Locate the cell with the specified text and output its (x, y) center coordinate. 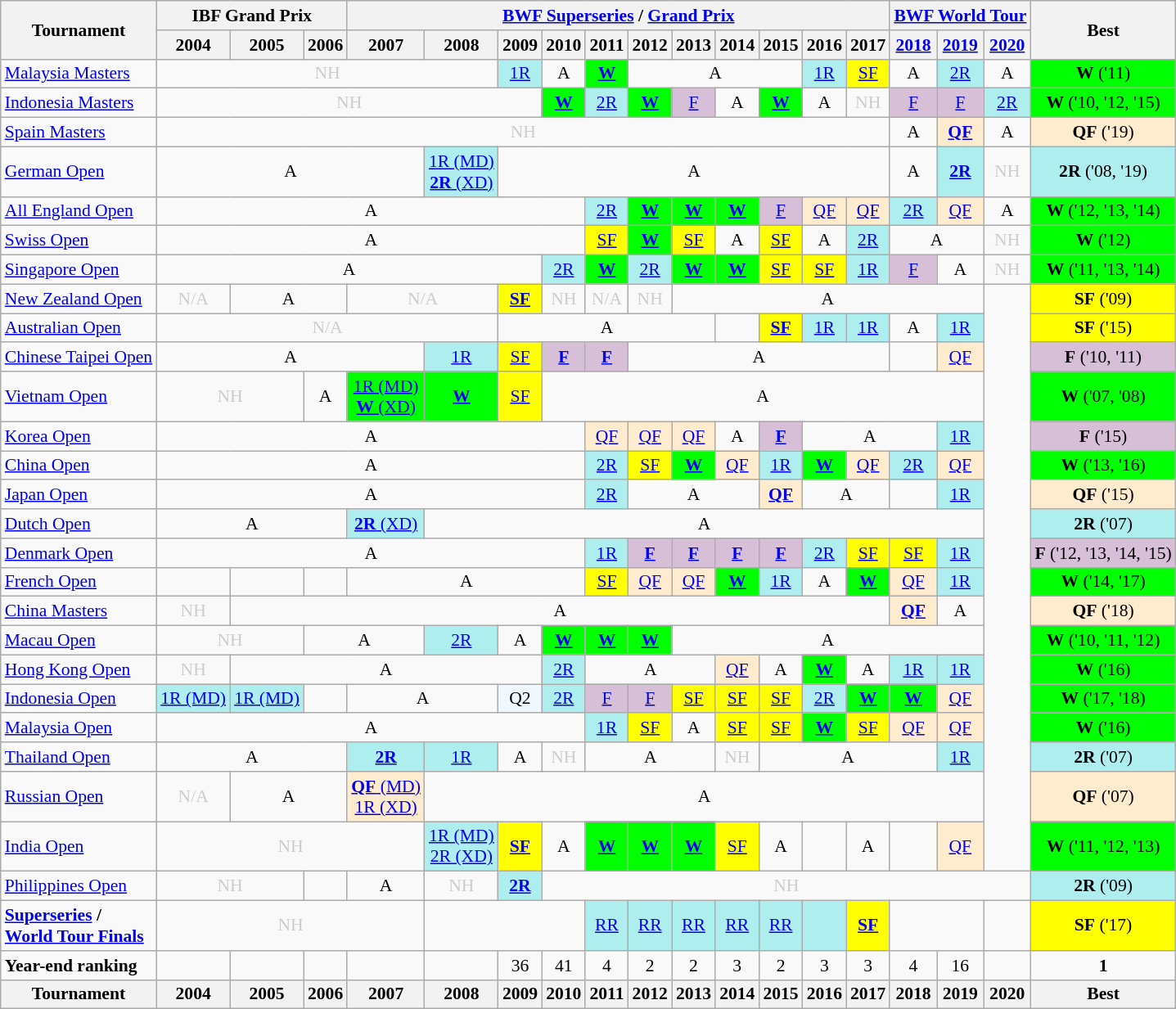
QF ('07) (1103, 797)
New Zealand Open (79, 299)
Malaysia Open (79, 728)
Indonesia Masters (79, 103)
2R (XD) (386, 524)
Malaysia Masters (79, 74)
Spain Masters (79, 133)
India Open (79, 846)
2R ('09) (1103, 886)
Superseries / World Tour Finals (79, 926)
W ('14, '17) (1103, 582)
41 (563, 966)
Singapore Open (79, 270)
W ('07, '08) (1103, 396)
Q2 (520, 699)
QF ('18) (1103, 611)
F ('12, '13, '14, '15) (1103, 553)
Hong Kong Open (79, 669)
Philippines Open (79, 886)
W ('13, '16) (1103, 466)
BWF World Tour (960, 16)
BWF Superseries / Grand Prix (619, 16)
IBF Grand Prix (252, 16)
QF ('15) (1103, 495)
Japan Open (79, 495)
Vietnam Open (79, 396)
Korea Open (79, 436)
W ('10, '11, '12) (1103, 641)
Indonesia Open (79, 699)
Dutch Open (79, 524)
W ('10, '12, '15) (1103, 103)
W ('11) (1103, 74)
W ('11, '13, '14) (1103, 270)
Macau Open (79, 641)
F ('10, '11) (1103, 358)
Thailand Open (79, 757)
W ('17, '18) (1103, 699)
W ('11, '12, '13) (1103, 846)
SF ('09) (1103, 299)
SF ('17) (1103, 926)
All England Open (79, 211)
Year-end ranking (79, 966)
16 (961, 966)
W ('12, '13, '14) (1103, 211)
36 (520, 966)
1R (MD)W (XD) (386, 396)
2R ('08, '19) (1103, 172)
W ('12) (1103, 241)
SF ('15) (1103, 328)
Australian Open (79, 328)
German Open (79, 172)
Russian Open (79, 797)
Swiss Open (79, 241)
French Open (79, 582)
F ('15) (1103, 436)
Denmark Open (79, 553)
QF (MD)1R (XD) (386, 797)
China Open (79, 466)
1 (1103, 966)
Chinese Taipei Open (79, 358)
QF ('19) (1103, 133)
China Masters (79, 611)
